Provide the [X, Y] coordinate of the cell's center where the given text is located.  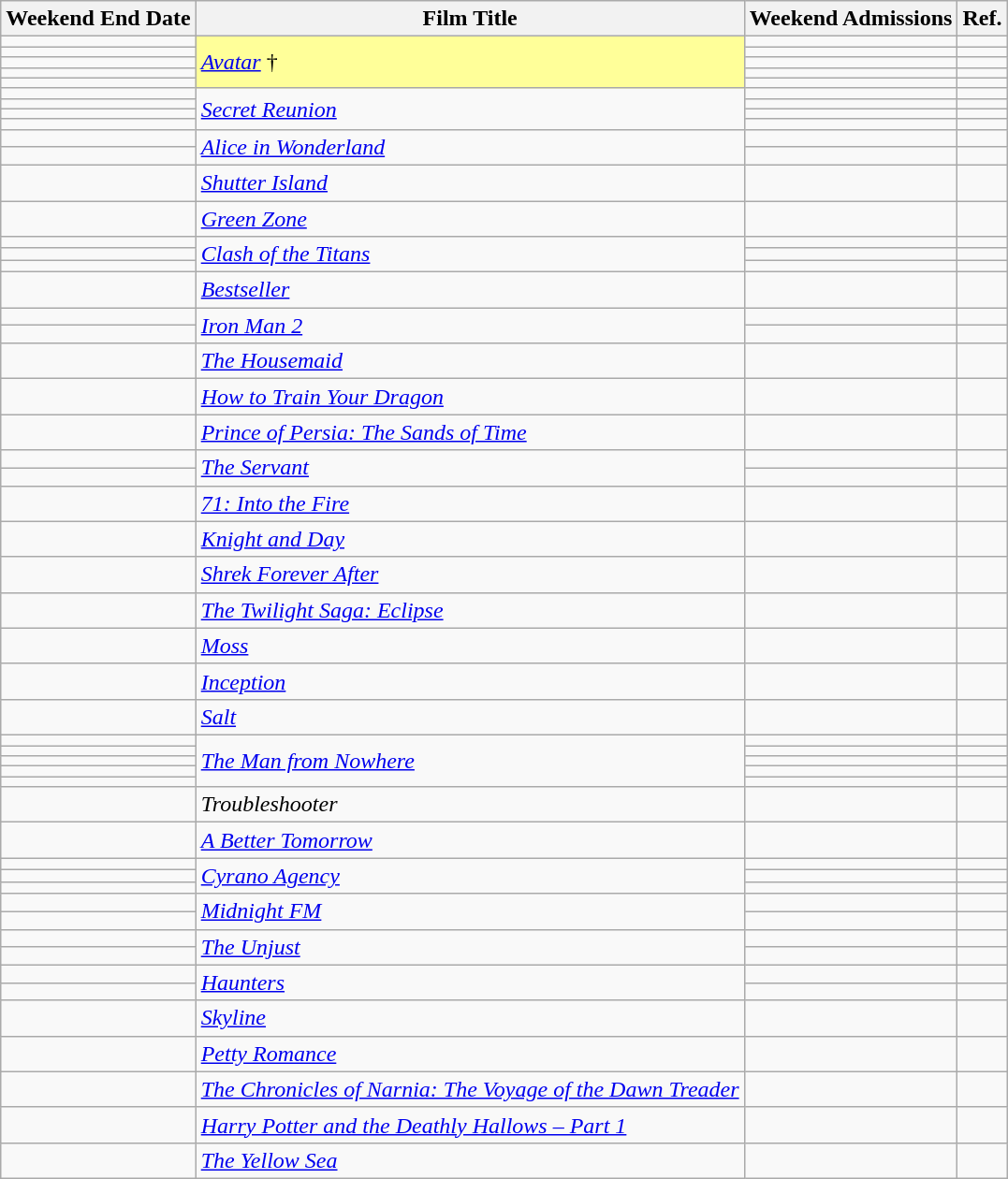
The Man from Nowhere [470, 760]
Green Zone [470, 218]
The Chronicles of Narnia: The Voyage of the Dawn Treader [470, 1089]
Alice in Wonderland [470, 147]
Shutter Island [470, 182]
Prince of Persia: The Sands of Time [470, 432]
A Better Tomorrow [470, 840]
Clash of the Titans [470, 255]
Knight and Day [470, 539]
The Housemaid [470, 361]
Avatar † [470, 62]
Troubleshooter [470, 805]
Bestseller [470, 290]
Salt [470, 717]
Petty Romance [470, 1054]
Film Title [470, 19]
Moss [470, 646]
Harry Potter and the Deathly Hallows – Part 1 [470, 1125]
Ref. [983, 19]
Weekend Admissions [851, 19]
Skyline [470, 1018]
Weekend End Date [98, 19]
The Servant [470, 468]
Iron Man 2 [470, 326]
The Twilight Saga: Eclipse [470, 610]
Inception [470, 681]
Cyrano Agency [470, 876]
Midnight FM [470, 911]
Haunters [470, 982]
Secret Reunion [470, 109]
Shrek Forever After [470, 575]
71: Into the Fire [470, 503]
The Unjust [470, 947]
How to Train Your Dragon [470, 397]
The Yellow Sea [470, 1160]
